Pinpoint the cell where the given text exists, returning its (X, Y) midpoint coordinate. 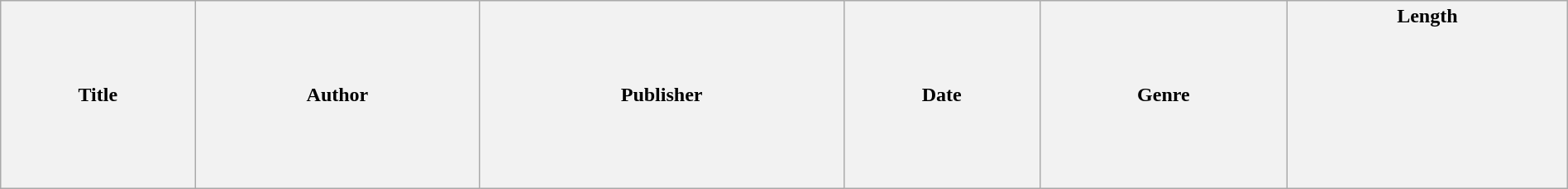
Genre (1163, 94)
Length (1427, 94)
Date (941, 94)
Title (98, 94)
Publisher (662, 94)
Author (337, 94)
